Locate the cell with the specified text and output its [x, y] center coordinate. 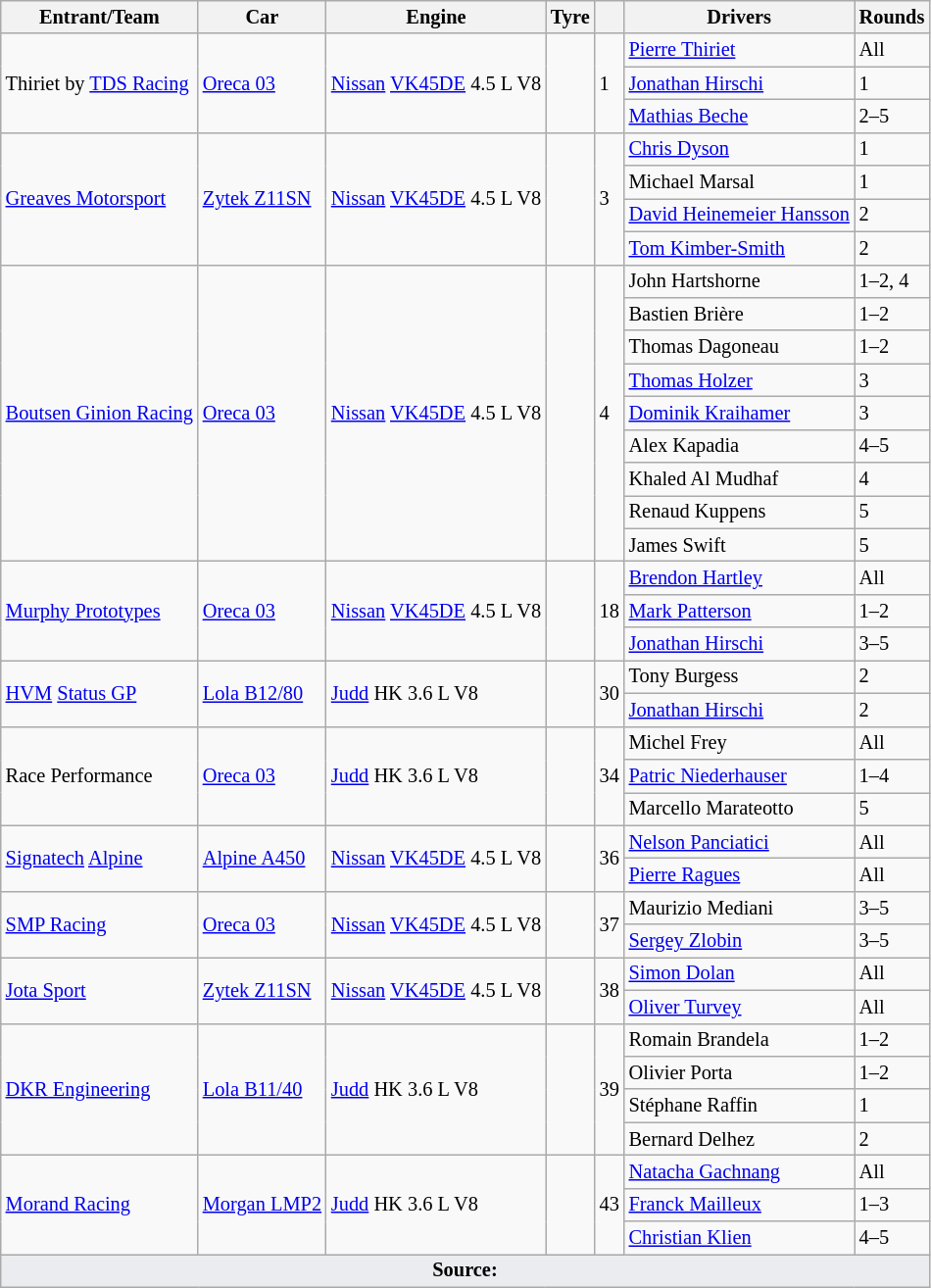
Car [263, 17]
34 [610, 776]
43 [610, 1204]
Thiriet by TDS Racing [100, 82]
Natacha Gachnang [739, 1171]
Engine [436, 17]
Franck Mailleux [739, 1205]
Source: [465, 1270]
HVM Status GP [100, 692]
Mark Patterson [739, 611]
John Hartshorne [739, 281]
Pierre Ragues [739, 874]
Khaled Al Mudhaf [739, 479]
Lola B12/80 [263, 692]
SMP Racing [100, 923]
Olivier Porta [739, 1072]
Stéphane Raffin [739, 1106]
1–3 [892, 1205]
Thomas Holzer [739, 380]
Signatech Alpine [100, 859]
Rounds [892, 17]
Alpine A450 [263, 859]
36 [610, 859]
Bernard Delhez [739, 1139]
30 [610, 692]
Race Performance [100, 776]
Nelson Panciatici [739, 842]
Christian Klien [739, 1238]
Romain Brandela [739, 1040]
1–4 [892, 775]
Bastien Brière [739, 314]
Maurizio Mediani [739, 908]
Murphy Prototypes [100, 610]
38 [610, 990]
Morgan LMP2 [263, 1204]
Patric Niederhauser [739, 775]
Boutsen Ginion Racing [100, 414]
1–2, 4 [892, 281]
Tyre [570, 17]
Michel Frey [739, 743]
Lola B11/40 [263, 1090]
Drivers [739, 17]
Michael Marsal [739, 182]
2–5 [892, 116]
Dominik Kraihamer [739, 413]
Greaves Motorsport [100, 198]
Tom Kimber-Smith [739, 248]
Tony Burgess [739, 676]
Morand Racing [100, 1204]
DKR Engineering [100, 1090]
39 [610, 1090]
Mathias Beche [739, 116]
Jota Sport [100, 990]
37 [610, 923]
David Heinemeier Hansson [739, 215]
Thomas Dagoneau [739, 347]
18 [610, 610]
Chris Dyson [739, 149]
James Swift [739, 545]
Brendon Hartley [739, 577]
Pierre Thiriet [739, 50]
Marcello Marateotto [739, 809]
Renaud Kuppens [739, 512]
Sergey Zlobin [739, 941]
Simon Dolan [739, 973]
Oliver Turvey [739, 1007]
Entrant/Team [100, 17]
Alex Kapadia [739, 446]
